Detect which cell encompasses the target text, then output its (x, y) center coordinate. 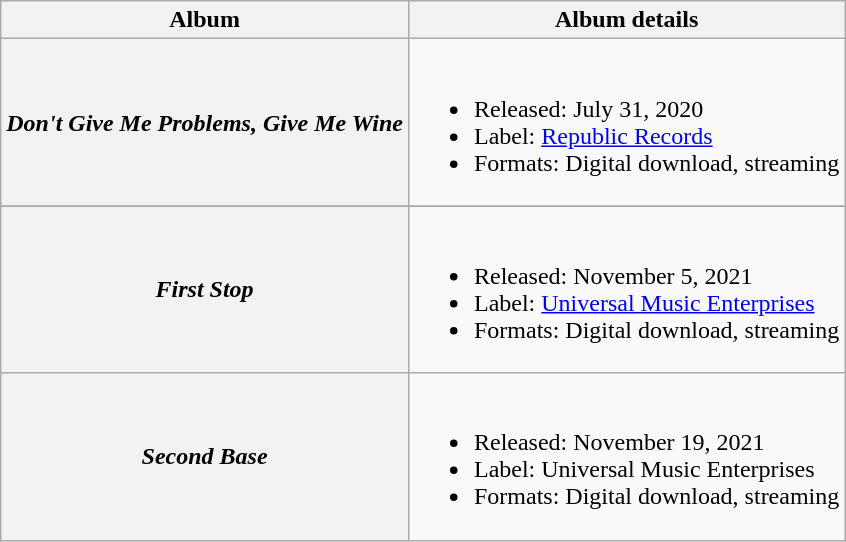
Released: November 5, 2021Label: Universal Music EnterprisesFormats: Digital download, streaming (626, 290)
Don't Give Me Problems, Give Me Wine (205, 122)
Released: July 31, 2020Label: Republic RecordsFormats: Digital download, streaming (626, 122)
Released: November 19, 2021Label: Universal Music EnterprisesFormats: Digital download, streaming (626, 456)
Album details (626, 20)
First Stop (205, 290)
Album (205, 20)
Second Base (205, 456)
